Determine the [x, y] coordinate at the center of the cell enclosing the given text.  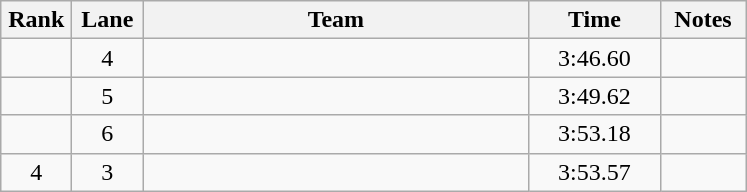
5 [108, 96]
3:53.57 [594, 172]
3 [108, 172]
3:46.60 [594, 58]
3:49.62 [594, 96]
6 [108, 134]
3:53.18 [594, 134]
Time [594, 20]
Rank [36, 20]
Notes [703, 20]
Team [336, 20]
Lane [108, 20]
